Detect which cell encompasses the target text, then output its [X, Y] center coordinate. 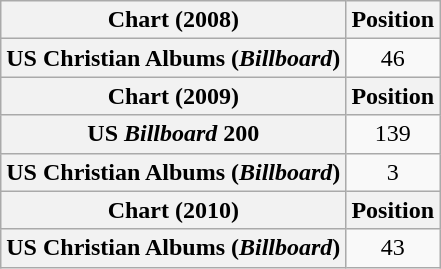
46 [393, 58]
Chart (2008) [174, 20]
Chart (2009) [174, 96]
US Billboard 200 [174, 134]
3 [393, 172]
Chart (2010) [174, 210]
43 [393, 248]
139 [393, 134]
